Search for the cell housing the specified text and yield its [X, Y] center coordinate. 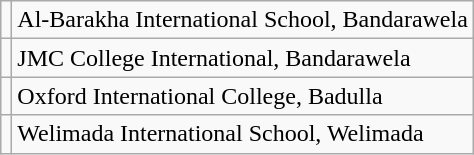
Welimada International School, Welimada [243, 134]
Oxford International College, Badulla [243, 96]
JMC College International, Bandarawela [243, 58]
Al-Barakha International School, Bandarawela [243, 20]
